Pinpoint the cell where the given text exists, returning its [x, y] midpoint coordinate. 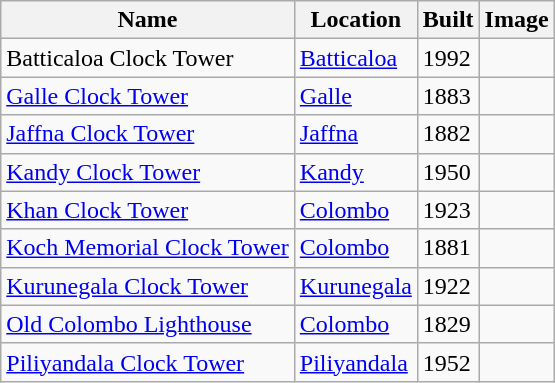
Image [516, 20]
Kurunegala Clock Tower [148, 286]
Khan Clock Tower [148, 210]
1950 [448, 172]
Jaffna [356, 134]
Batticaloa [356, 58]
1882 [448, 134]
Koch Memorial Clock Tower [148, 248]
Location [356, 20]
Piliyandala [356, 362]
Kandy [356, 172]
Old Colombo Lighthouse [148, 324]
Name [148, 20]
1881 [448, 248]
Kurunegala [356, 286]
1922 [448, 286]
Jaffna Clock Tower [148, 134]
Galle Clock Tower [148, 96]
1923 [448, 210]
1829 [448, 324]
Piliyandala Clock Tower [148, 362]
Galle [356, 96]
1992 [448, 58]
Batticaloa Clock Tower [148, 58]
1952 [448, 362]
Kandy Clock Tower [148, 172]
Built [448, 20]
1883 [448, 96]
